Identify which cell holds the provided text, then report its [X, Y] central coordinate. 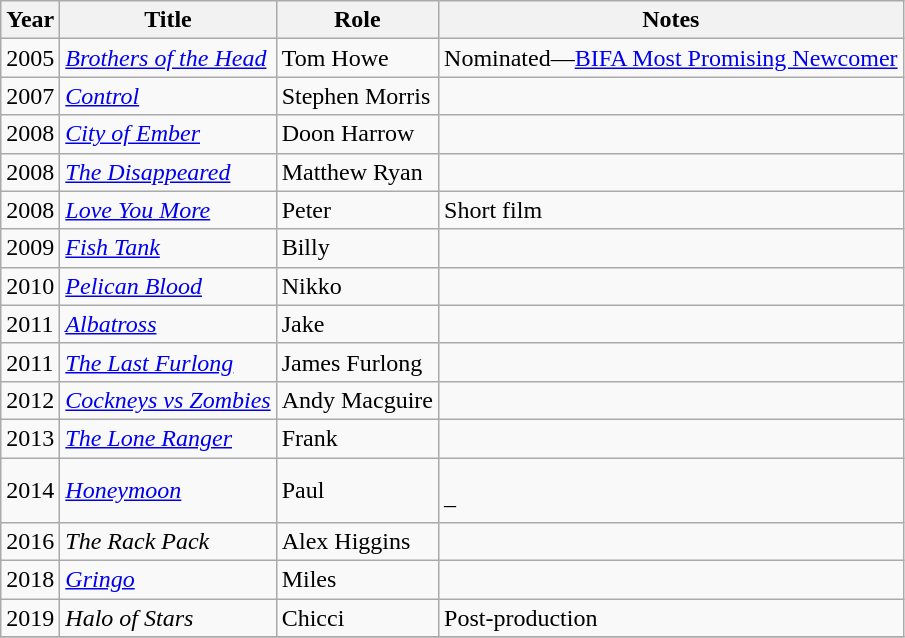
City of Ember [168, 134]
Brothers of the Head [168, 58]
2012 [30, 400]
The Rack Pack [168, 542]
2019 [30, 618]
Halo of Stars [168, 618]
James Furlong [357, 362]
The Lone Ranger [168, 438]
Andy Macguire [357, 400]
Cockneys vs Zombies [168, 400]
Short film [672, 210]
2010 [30, 286]
Doon Harrow [357, 134]
The Last Furlong [168, 362]
Chicci [357, 618]
Nikko [357, 286]
2018 [30, 580]
Post-production [672, 618]
Gringo [168, 580]
Peter [357, 210]
The Disappeared [168, 172]
Jake [357, 324]
Notes [672, 20]
2013 [30, 438]
2009 [30, 248]
2005 [30, 58]
Frank [357, 438]
Honeymoon [168, 490]
Stephen Morris [357, 96]
Title [168, 20]
Billy [357, 248]
2016 [30, 542]
2014 [30, 490]
Matthew Ryan [357, 172]
Paul [357, 490]
Tom Howe [357, 58]
Fish Tank [168, 248]
Love You More [168, 210]
Nominated—BIFA Most Promising Newcomer [672, 58]
Control [168, 96]
Role [357, 20]
Year [30, 20]
Alex Higgins [357, 542]
– [672, 490]
Albatross [168, 324]
Pelican Blood [168, 286]
Miles [357, 580]
2007 [30, 96]
